Determine the (x, y) coordinate at the center of the cell enclosing the given text.  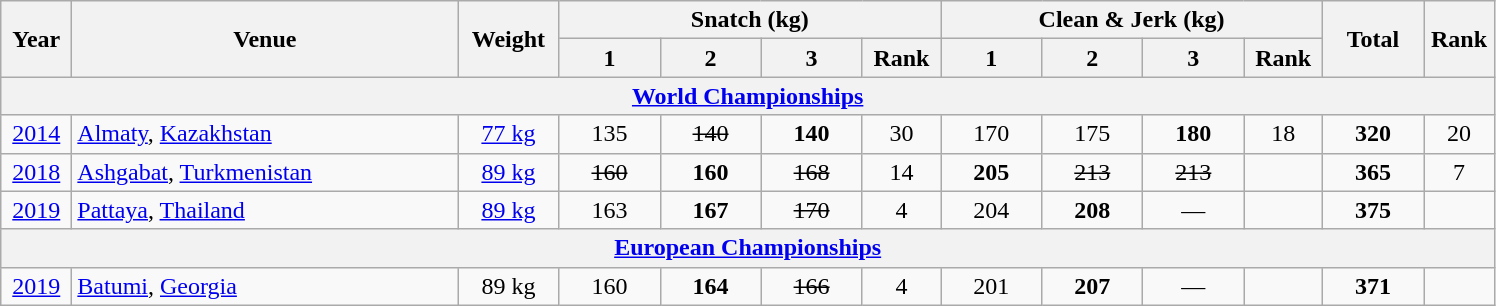
166 (812, 286)
207 (1092, 286)
365 (1372, 172)
Pattaya, Thailand (265, 210)
175 (1092, 134)
163 (610, 210)
208 (1092, 210)
14 (902, 172)
Year (36, 39)
320 (1372, 134)
180 (1194, 134)
201 (992, 286)
168 (812, 172)
375 (1372, 210)
18 (1284, 134)
164 (710, 286)
371 (1372, 286)
Clean & Jerk (kg) (1132, 20)
Venue (265, 39)
World Championships (748, 96)
Weight (508, 39)
Batumi, Georgia (265, 286)
7 (1460, 172)
Almaty, Kazakhstan (265, 134)
20 (1460, 134)
30 (902, 134)
205 (992, 172)
Snatch (kg) (750, 20)
Total (1372, 39)
European Championships (748, 248)
204 (992, 210)
77 kg (508, 134)
2014 (36, 134)
135 (610, 134)
2018 (36, 172)
Ashgabat, Turkmenistan (265, 172)
167 (710, 210)
